Capture the cell that displays the provided text and extract its (X, Y) central coordinate. 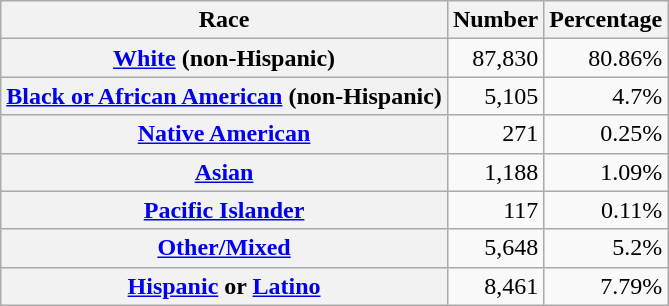
Other/Mixed (224, 248)
117 (495, 210)
1.09% (606, 172)
1,188 (495, 172)
5.2% (606, 248)
7.79% (606, 286)
80.86% (606, 58)
0.11% (606, 210)
Asian (224, 172)
Percentage (606, 20)
Number (495, 20)
271 (495, 134)
0.25% (606, 134)
Native American (224, 134)
Pacific Islander (224, 210)
4.7% (606, 96)
Black or African American (non-Hispanic) (224, 96)
5,105 (495, 96)
White (non-Hispanic) (224, 58)
5,648 (495, 248)
8,461 (495, 286)
Race (224, 20)
Hispanic or Latino (224, 286)
87,830 (495, 58)
